Search for the cell housing the specified text and yield its (X, Y) center coordinate. 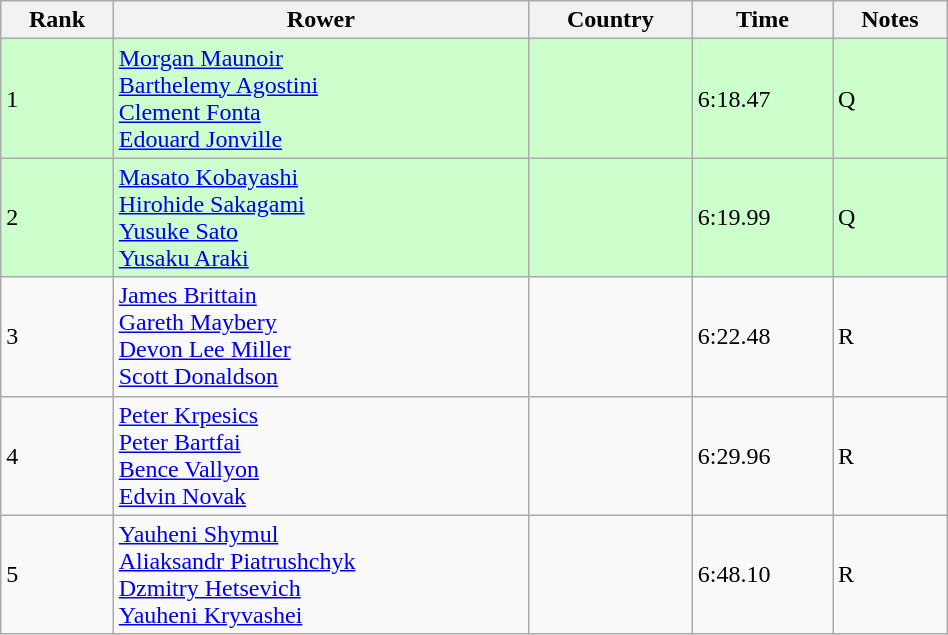
Peter KrpesicsPeter BartfaiBence VallyonEdvin Novak (320, 456)
Rank (57, 20)
4 (57, 456)
6:29.96 (762, 456)
6:18.47 (762, 98)
6:22.48 (762, 336)
6:19.99 (762, 218)
Time (762, 20)
Morgan MaunoirBarthelemy AgostiniClement FontaEdouard Jonville (320, 98)
5 (57, 574)
Notes (890, 20)
3 (57, 336)
2 (57, 218)
Yauheni ShymulAliaksandr PiatrushchykDzmitry HetsevichYauheni Kryvashei (320, 574)
Country (610, 20)
Masato KobayashiHirohide SakagamiYusuke SatoYusaku Araki (320, 218)
1 (57, 98)
James BrittainGareth MayberyDevon Lee MillerScott Donaldson (320, 336)
6:48.10 (762, 574)
Rower (320, 20)
